Identify which cell holds the provided text, then report its [X, Y] central coordinate. 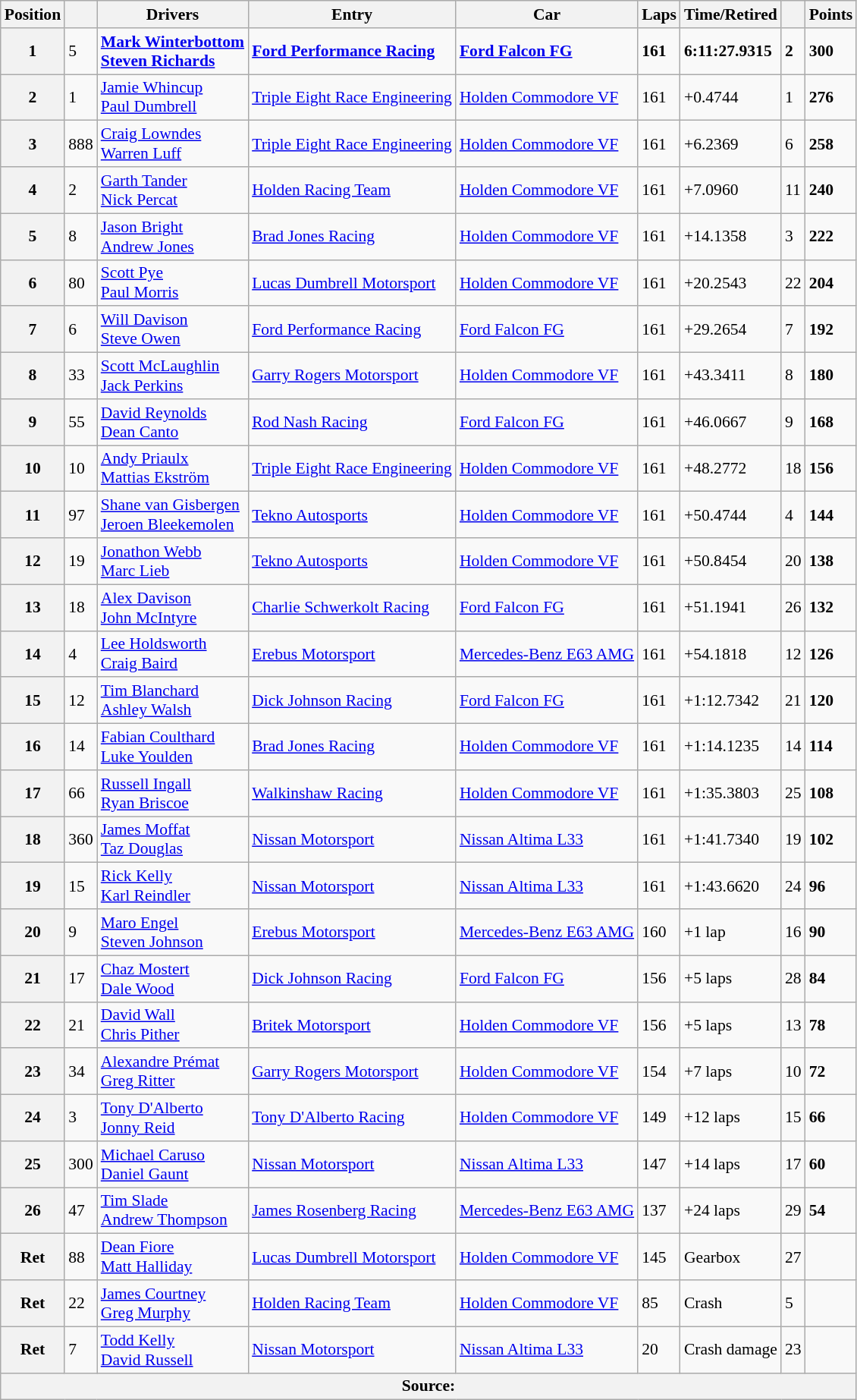
Russell Ingall Ryan Briscoe [173, 794]
888 [80, 144]
96 [831, 886]
120 [831, 701]
360 [80, 839]
145 [659, 1257]
Andy Priaulx Mattias Ekström [173, 469]
144 [831, 514]
Crash [731, 1304]
+1:43.6620 [731, 886]
90 [831, 932]
+54.1818 [731, 654]
+12 laps [731, 1118]
149 [659, 1118]
+1:12.7342 [731, 701]
Charlie Schwerkolt Racing [352, 607]
102 [831, 839]
+0.4744 [731, 97]
204 [831, 282]
+7 laps [731, 1071]
Dean Fiore Matt Halliday [173, 1257]
Garth Tander Nick Percat [173, 190]
+46.0667 [731, 422]
Rick Kelly Karl Reindler [173, 886]
+1:41.7340 [731, 839]
33 [80, 376]
Jason Bright Andrew Jones [173, 237]
Britek Motorsport [352, 1024]
+24 laps [731, 1211]
+14 laps [731, 1164]
258 [831, 144]
Points [831, 14]
James Moffat Taz Douglas [173, 839]
+51.1941 [731, 607]
Tim Slade Andrew Thompson [173, 1211]
97 [80, 514]
Walkinshaw Racing [352, 794]
29 [793, 1211]
Jamie Whincup Paul Dumbrell [173, 97]
Jonathon Webb Marc Lieb [173, 562]
Tony D'Alberto Racing [352, 1118]
108 [831, 794]
Alexandre Prémat Greg Ritter [173, 1071]
28 [793, 979]
147 [659, 1164]
154 [659, 1071]
James Courtney Greg Murphy [173, 1304]
Michael Caruso Daniel Gaunt [173, 1164]
6:11:27.9315 [731, 52]
78 [831, 1024]
Lee Holdsworth Craig Baird [173, 654]
+1:14.1235 [731, 747]
Alex Davison John McIntyre [173, 607]
138 [831, 562]
+29.2654 [731, 329]
Laps [659, 14]
47 [80, 1211]
88 [80, 1257]
+14.1358 [731, 237]
72 [831, 1071]
55 [80, 422]
114 [831, 747]
+43.3411 [731, 376]
Position [33, 14]
132 [831, 607]
Will Davison Steve Owen [173, 329]
Drivers [173, 14]
85 [659, 1304]
126 [831, 654]
240 [831, 190]
Mark Winterbottom Steven Richards [173, 52]
192 [831, 329]
+6.2369 [731, 144]
Scott Pye Paul Morris [173, 282]
80 [80, 282]
34 [80, 1071]
David Wall Chris Pither [173, 1024]
David Reynolds Dean Canto [173, 422]
Todd Kelly David Russell [173, 1349]
+1 lap [731, 932]
Maro Engel Steven Johnson [173, 932]
168 [831, 422]
+7.0960 [731, 190]
Tim Blanchard Ashley Walsh [173, 701]
27 [793, 1257]
+20.2543 [731, 282]
Scott McLaughlin Jack Perkins [173, 376]
276 [831, 97]
222 [831, 237]
60 [831, 1164]
Entry [352, 14]
Tony D'Alberto Jonny Reid [173, 1118]
+50.4744 [731, 514]
+48.2772 [731, 469]
54 [831, 1211]
137 [659, 1211]
180 [831, 376]
James Rosenberg Racing [352, 1211]
Gearbox [731, 1257]
+1:35.3803 [731, 794]
Time/Retired [731, 14]
+50.8454 [731, 562]
Car [547, 14]
Chaz Mostert Dale Wood [173, 979]
160 [659, 932]
84 [831, 979]
Craig Lowndes Warren Luff [173, 144]
Source: [429, 1386]
Shane van Gisbergen Jeroen Bleekemolen [173, 514]
Fabian Coulthard Luke Youlden [173, 747]
Rod Nash Racing [352, 422]
Crash damage [731, 1349]
